Extract the [x, y] coordinate from the center of the cell holding the provided text.  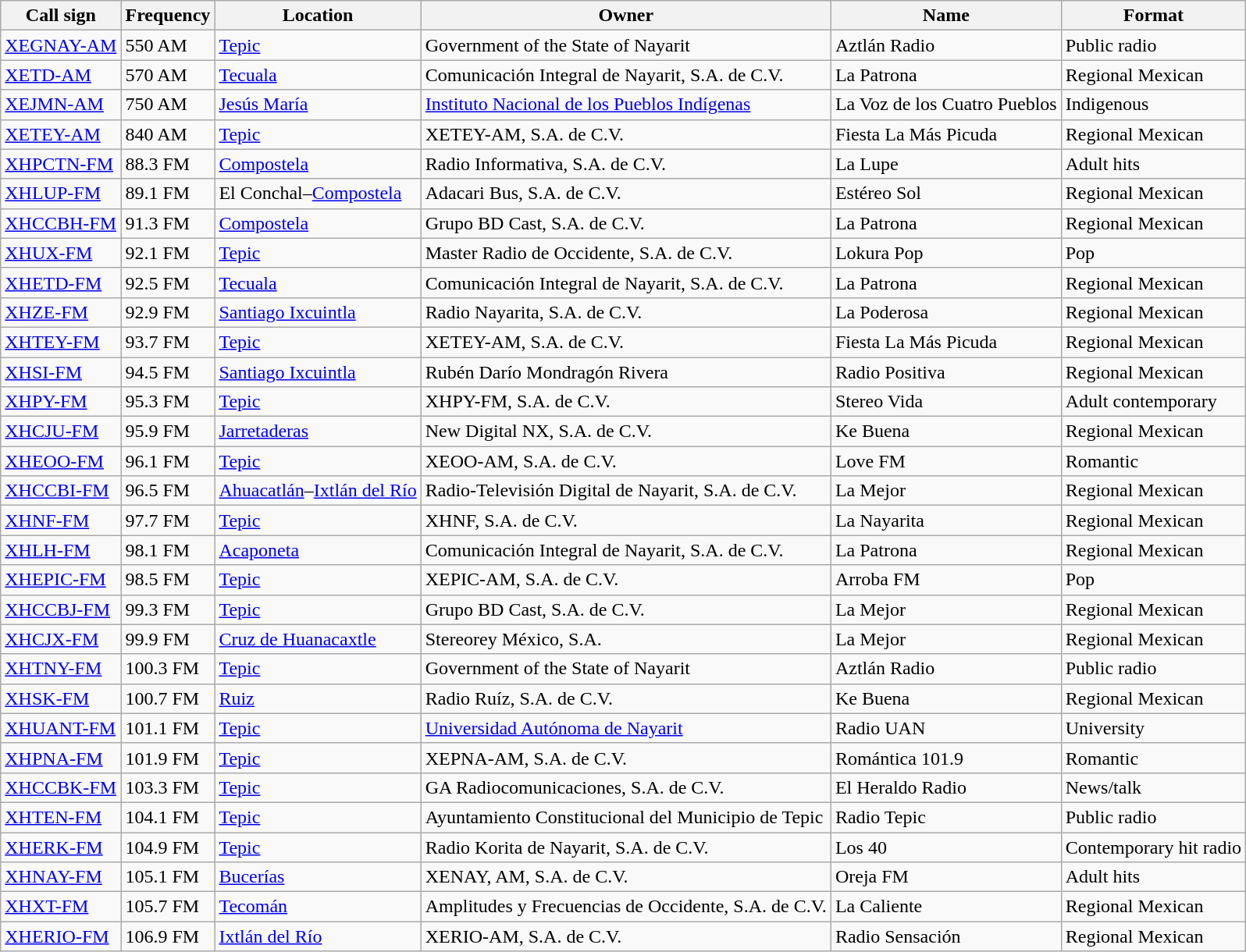
Format [1153, 16]
XHLH-FM [61, 550]
XHCCBH-FM [61, 223]
XHEPIC-FM [61, 580]
XERIO-AM, S.A. de C.V. [626, 936]
Ixtlán del Río [318, 936]
Ruiz [318, 698]
XHPY-FM, S.A. de C.V. [626, 402]
Stereorey México, S.A. [626, 639]
XETD-AM [61, 75]
95.9 FM [168, 432]
Lokura Pop [946, 253]
XHCCBI-FM [61, 491]
Acaponeta [318, 550]
University [1153, 728]
Radio Positiva [946, 372]
840 AM [168, 134]
XEOO-AM, S.A. de C.V. [626, 461]
95.3 FM [168, 402]
Arroba FM [946, 580]
Master Radio de Occidente, S.A. de C.V. [626, 253]
96.5 FM [168, 491]
Cruz de Huanacaxtle [318, 639]
105.7 FM [168, 907]
Owner [626, 16]
Name [946, 16]
91.3 FM [168, 223]
Los 40 [946, 847]
XHETD-FM [61, 282]
97.7 FM [168, 520]
Ayuntamiento Constitucional del Municipio de Tepic [626, 817]
96.1 FM [168, 461]
La Poderosa [946, 312]
XEPNA-AM, S.A. de C.V. [626, 758]
El Conchal–Compostela [318, 194]
Call sign [61, 16]
550 AM [168, 45]
Radio Korita de Nayarit, S.A. de C.V. [626, 847]
101.9 FM [168, 758]
Jesús María [318, 105]
Ahuacatlán–Ixtlán del Río [318, 491]
Universidad Autónoma de Nayarit [626, 728]
Frequency [168, 16]
XHCJU-FM [61, 432]
Rubén Darío Mondragón Rivera [626, 372]
XHNF-FM [61, 520]
Radio-Televisión Digital de Nayarit, S.A. de C.V. [626, 491]
100.3 FM [168, 669]
Love FM [946, 461]
Radio Ruíz, S.A. de C.V. [626, 698]
Romántica 101.9 [946, 758]
Indigenous [1153, 105]
99.3 FM [168, 609]
Radio Informativa, S.A. de C.V. [626, 164]
La Nayarita [946, 520]
XEGNAY-AM [61, 45]
XHZE-FM [61, 312]
Radio Nayarita, S.A. de C.V. [626, 312]
Contemporary hit radio [1153, 847]
XHUX-FM [61, 253]
XHEOO-FM [61, 461]
XHTEN-FM [61, 817]
100.7 FM [168, 698]
XHXT-FM [61, 907]
Jarretaderas [318, 432]
XHSK-FM [61, 698]
94.5 FM [168, 372]
98.1 FM [168, 550]
XHCCBK-FM [61, 787]
GA Radiocomunicaciones, S.A. de C.V. [626, 787]
Adacari Bus, S.A. de C.V. [626, 194]
New Digital NX, S.A. de C.V. [626, 432]
101.1 FM [168, 728]
XEPIC-AM, S.A. de C.V. [626, 580]
Amplitudes y Frecuencias de Occidente, S.A. de C.V. [626, 907]
Estéreo Sol [946, 194]
XHSI-FM [61, 372]
Location [318, 16]
105.1 FM [168, 877]
Tecomán [318, 907]
XHTEY-FM [61, 342]
XHLUP-FM [61, 194]
99.9 FM [168, 639]
Radio Sensación [946, 936]
89.1 FM [168, 194]
XHNAY-FM [61, 877]
XHCCBJ-FM [61, 609]
XHTNY-FM [61, 669]
XHCJX-FM [61, 639]
Radio Tepic [946, 817]
XHUANT-FM [61, 728]
La Caliente [946, 907]
Bucerías [318, 877]
93.7 FM [168, 342]
XHERIO-FM [61, 936]
La Lupe [946, 164]
88.3 FM [168, 164]
News/talk [1153, 787]
XHPY-FM [61, 402]
XETEY-AM [61, 134]
98.5 FM [168, 580]
El Heraldo Radio [946, 787]
XENAY, AM, S.A. de C.V. [626, 877]
103.3 FM [168, 787]
92.9 FM [168, 312]
92.1 FM [168, 253]
XHPNA-FM [61, 758]
Stereo Vida [946, 402]
XHERK-FM [61, 847]
XHPCTN-FM [61, 164]
Adult contemporary [1153, 402]
750 AM [168, 105]
Radio UAN [946, 728]
106.9 FM [168, 936]
Oreja FM [946, 877]
92.5 FM [168, 282]
104.1 FM [168, 817]
Instituto Nacional de los Pueblos Indígenas [626, 105]
104.9 FM [168, 847]
XHNF, S.A. de C.V. [626, 520]
570 AM [168, 75]
La Voz de los Cuatro Pueblos [946, 105]
XEJMN-AM [61, 105]
